For the text-containing cell, return its midpoint in (X, Y) coordinate format. 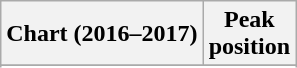
Chart (2016–2017) (102, 34)
Peakposition (249, 34)
